Provide the [X, Y] coordinate of the cell's center where the given text is located.  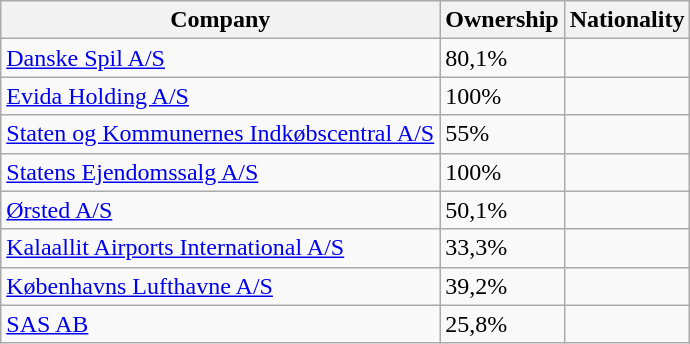
39,2% [502, 286]
25,8% [502, 324]
50,1% [502, 210]
Staten og Kommunernes Indkøbscentral A/S [220, 134]
Evida Holding A/S [220, 96]
SAS AB [220, 324]
Københavns Lufthavne A/S [220, 286]
Nationality [627, 20]
33,3% [502, 248]
Ørsted A/S [220, 210]
Kalaallit Airports International A/S [220, 248]
Statens Ejendomssalg A/S [220, 172]
Company [220, 20]
Danske Spil A/S [220, 58]
Ownership [502, 20]
55% [502, 134]
80,1% [502, 58]
